Output the [X, Y] coordinate of the center of the cell containing the given text.  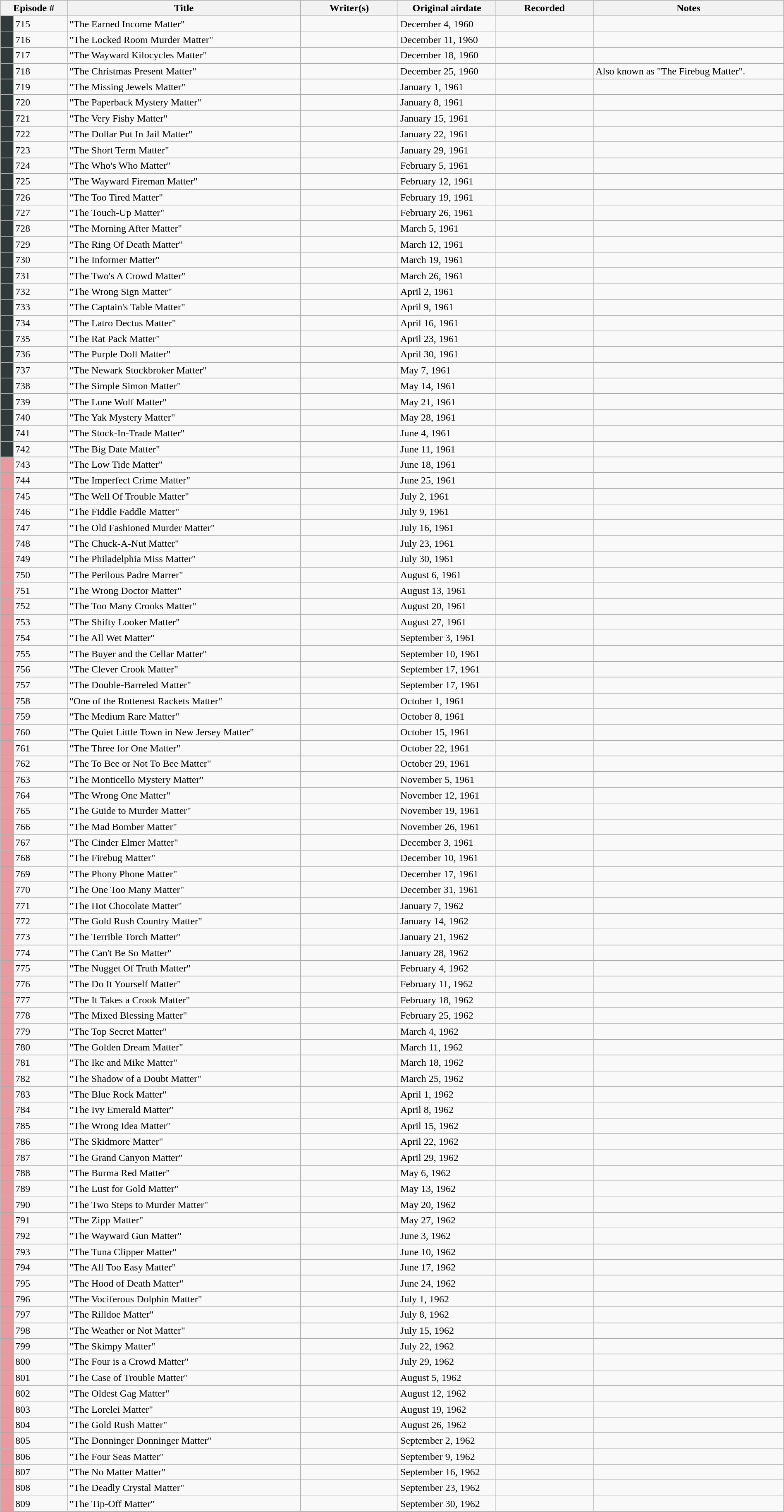
753 [41, 622]
May 28, 1961 [447, 417]
September 10, 1961 [447, 653]
"The Lone Wolf Matter" [184, 402]
803 [41, 1409]
"The Hood of Death Matter" [184, 1283]
"The Paperback Mystery Matter" [184, 103]
757 [41, 685]
January 7, 1962 [447, 905]
738 [41, 386]
"The Too Many Crooks Matter" [184, 606]
771 [41, 905]
July 15, 1962 [447, 1330]
October 22, 1961 [447, 748]
January 1, 1961 [447, 87]
December 18, 1960 [447, 55]
781 [41, 1063]
"One of the Rottenest Rackets Matter" [184, 701]
June 25, 1961 [447, 481]
"The Burma Red Matter" [184, 1173]
July 1, 1962 [447, 1299]
"The Old Fashioned Murder Matter" [184, 528]
747 [41, 528]
722 [41, 134]
"The Buyer and the Cellar Matter" [184, 653]
769 [41, 874]
"The Wrong Doctor Matter" [184, 591]
763 [41, 780]
"The Do It Yourself Matter" [184, 984]
July 8, 1962 [447, 1315]
"The Monticello Mystery Matter" [184, 780]
June 18, 1961 [447, 465]
January 28, 1962 [447, 952]
October 1, 1961 [447, 701]
728 [41, 229]
748 [41, 543]
"The Wayward Gun Matter" [184, 1236]
Original airdate [447, 8]
"The Perilous Padre Marrer" [184, 575]
787 [41, 1157]
793 [41, 1252]
"The Imperfect Crime Matter" [184, 481]
766 [41, 827]
May 13, 1962 [447, 1189]
April 8, 1962 [447, 1110]
762 [41, 764]
April 1, 1962 [447, 1094]
734 [41, 323]
October 29, 1961 [447, 764]
"The Gold Rush Matter" [184, 1425]
806 [41, 1456]
"The Blue Rock Matter" [184, 1094]
"The Earned Income Matter" [184, 24]
December 4, 1960 [447, 24]
"The Four is a Crowd Matter" [184, 1362]
"The Can't Be So Matter" [184, 952]
"The Donninger Donninger Matter" [184, 1440]
March 11, 1962 [447, 1047]
801 [41, 1378]
"The Wayward Fireman Matter" [184, 181]
"The Gold Rush Country Matter" [184, 921]
"The Three for One Matter" [184, 748]
"The Lust for Gold Matter" [184, 1189]
761 [41, 748]
"The Wayward Kilocycles Matter" [184, 55]
758 [41, 701]
783 [41, 1094]
May 14, 1961 [447, 386]
794 [41, 1268]
January 15, 1961 [447, 118]
April 22, 1962 [447, 1141]
784 [41, 1110]
745 [41, 496]
737 [41, 370]
717 [41, 55]
June 11, 1961 [447, 449]
718 [41, 71]
772 [41, 921]
"The Medium Rare Matter" [184, 717]
"The Who's Who Matter" [184, 165]
Also known as "The Firebug Matter". [689, 71]
723 [41, 150]
December 31, 1961 [447, 890]
776 [41, 984]
"The Ring Of Death Matter" [184, 244]
"The Dollar Put In Jail Matter" [184, 134]
754 [41, 638]
November 19, 1961 [447, 811]
May 7, 1961 [447, 370]
716 [41, 40]
"The It Takes a Crook Matter" [184, 1000]
February 5, 1961 [447, 165]
"The No Matter Matter" [184, 1472]
"The Zipp Matter" [184, 1220]
July 23, 1961 [447, 543]
October 15, 1961 [447, 732]
785 [41, 1126]
February 25, 1962 [447, 1016]
"The Well Of Trouble Matter" [184, 496]
"The Too Tired Matter" [184, 197]
774 [41, 952]
May 6, 1962 [447, 1173]
"The Clever Crook Matter" [184, 669]
"The Very Fishy Matter" [184, 118]
736 [41, 354]
782 [41, 1079]
November 5, 1961 [447, 780]
797 [41, 1315]
"The Wrong Idea Matter" [184, 1126]
788 [41, 1173]
778 [41, 1016]
"The Captain's Table Matter" [184, 307]
732 [41, 292]
September 30, 1962 [447, 1504]
775 [41, 969]
789 [41, 1189]
"The Deadly Crystal Matter" [184, 1488]
721 [41, 118]
742 [41, 449]
773 [41, 937]
"The Wrong One Matter" [184, 795]
September 2, 1962 [447, 1440]
"The Terrible Torch Matter" [184, 937]
"The Chuck-A-Nut Matter" [184, 543]
"The Philadelphia Miss Matter" [184, 559]
Title [184, 8]
Recorded [545, 8]
"The Yak Mystery Matter" [184, 417]
"The Missing Jewels Matter" [184, 87]
June 24, 1962 [447, 1283]
"The All Too Easy Matter" [184, 1268]
January 21, 1962 [447, 937]
750 [41, 575]
"The Mixed Blessing Matter" [184, 1016]
726 [41, 197]
730 [41, 260]
March 18, 1962 [447, 1063]
December 17, 1961 [447, 874]
November 12, 1961 [447, 795]
799 [41, 1346]
February 26, 1961 [447, 213]
April 16, 1961 [447, 323]
"The Christmas Present Matter" [184, 71]
May 21, 1961 [447, 402]
744 [41, 481]
November 26, 1961 [447, 827]
740 [41, 417]
"The Wrong Sign Matter" [184, 292]
786 [41, 1141]
"The Nugget Of Truth Matter" [184, 969]
725 [41, 181]
May 20, 1962 [447, 1205]
July 29, 1962 [447, 1362]
April 15, 1962 [447, 1126]
"The Double-Barreled Matter" [184, 685]
"The Golden Dream Matter" [184, 1047]
February 4, 1962 [447, 969]
February 12, 1961 [447, 181]
"The Newark Stockbroker Matter" [184, 370]
729 [41, 244]
792 [41, 1236]
"The Mad Bomber Matter" [184, 827]
"The Vociferous Dolphin Matter" [184, 1299]
"The One Too Many Matter" [184, 890]
December 25, 1960 [447, 71]
"The Case of Trouble Matter" [184, 1378]
"The Quiet Little Town in New Jersey Matter" [184, 732]
809 [41, 1504]
808 [41, 1488]
724 [41, 165]
"The Oldest Gag Matter" [184, 1393]
April 23, 1961 [447, 339]
June 4, 1961 [447, 433]
July 30, 1961 [447, 559]
715 [41, 24]
"The Low Tide Matter" [184, 465]
739 [41, 402]
798 [41, 1330]
780 [41, 1047]
"The Informer Matter" [184, 260]
768 [41, 858]
April 30, 1961 [447, 354]
"The Grand Canyon Matter" [184, 1157]
746 [41, 512]
"The Two Steps to Murder Matter" [184, 1205]
805 [41, 1440]
"The Touch-Up Matter" [184, 213]
August 13, 1961 [447, 591]
"The Lorelei Matter" [184, 1409]
"The Tip-Off Matter" [184, 1504]
"The Big Date Matter" [184, 449]
770 [41, 890]
April 9, 1961 [447, 307]
"The Four Seas Matter" [184, 1456]
"The Ivy Emerald Matter" [184, 1110]
August 6, 1961 [447, 575]
August 26, 1962 [447, 1425]
March 19, 1961 [447, 260]
September 9, 1962 [447, 1456]
December 10, 1961 [447, 858]
765 [41, 811]
August 19, 1962 [447, 1409]
751 [41, 591]
"The Rat Pack Matter" [184, 339]
August 12, 1962 [447, 1393]
August 20, 1961 [447, 606]
719 [41, 87]
720 [41, 103]
August 5, 1962 [447, 1378]
"The Stock-In-Trade Matter" [184, 433]
"The Locked Room Murder Matter" [184, 40]
January 22, 1961 [447, 134]
Episode # [34, 8]
June 17, 1962 [447, 1268]
"The To Bee or Not To Bee Matter" [184, 764]
August 27, 1961 [447, 622]
March 25, 1962 [447, 1079]
Writer(s) [349, 8]
"The Shifty Looker Matter" [184, 622]
764 [41, 795]
791 [41, 1220]
807 [41, 1472]
"The Ike and Mike Matter" [184, 1063]
"The Phony Phone Matter" [184, 874]
"The Rilldoe Matter" [184, 1315]
"The Tuna Clipper Matter" [184, 1252]
February 19, 1961 [447, 197]
Notes [689, 8]
743 [41, 465]
"The Cinder Elmer Matter" [184, 842]
December 3, 1961 [447, 842]
759 [41, 717]
795 [41, 1283]
790 [41, 1205]
"The Purple Doll Matter" [184, 354]
"The Short Term Matter" [184, 150]
"The Shadow of a Doubt Matter" [184, 1079]
"The Fiddle Faddle Matter" [184, 512]
755 [41, 653]
"The Guide to Murder Matter" [184, 811]
"The Top Secret Matter" [184, 1031]
804 [41, 1425]
"The Skimpy Matter" [184, 1346]
February 11, 1962 [447, 984]
727 [41, 213]
796 [41, 1299]
July 9, 1961 [447, 512]
779 [41, 1031]
July 22, 1962 [447, 1346]
802 [41, 1393]
May 27, 1962 [447, 1220]
March 26, 1961 [447, 276]
February 18, 1962 [447, 1000]
March 4, 1962 [447, 1031]
752 [41, 606]
760 [41, 732]
"The All Wet Matter" [184, 638]
741 [41, 433]
735 [41, 339]
"The Morning After Matter" [184, 229]
"The Two's A Crowd Matter" [184, 276]
October 8, 1961 [447, 717]
September 16, 1962 [447, 1472]
"The Hot Chocolate Matter" [184, 905]
September 23, 1962 [447, 1488]
June 10, 1962 [447, 1252]
749 [41, 559]
"The Latro Dectus Matter" [184, 323]
January 8, 1961 [447, 103]
731 [41, 276]
"The Firebug Matter" [184, 858]
April 2, 1961 [447, 292]
March 5, 1961 [447, 229]
April 29, 1962 [447, 1157]
July 2, 1961 [447, 496]
767 [41, 842]
June 3, 1962 [447, 1236]
"The Simple Simon Matter" [184, 386]
December 11, 1960 [447, 40]
733 [41, 307]
September 3, 1961 [447, 638]
"The Skidmore Matter" [184, 1141]
777 [41, 1000]
January 14, 1962 [447, 921]
800 [41, 1362]
756 [41, 669]
March 12, 1961 [447, 244]
January 29, 1961 [447, 150]
July 16, 1961 [447, 528]
"The Weather or Not Matter" [184, 1330]
